Provide the (x, y) coordinate of the cell's center where the given text is located.  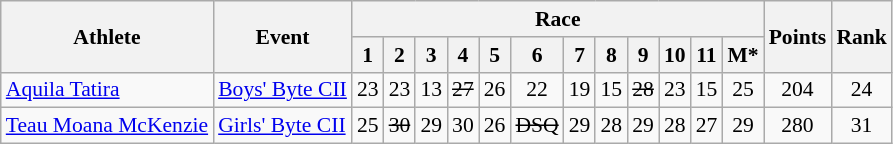
24 (862, 90)
Girls' Byte CII (282, 126)
M* (742, 55)
9 (643, 55)
3 (431, 55)
Race (558, 19)
22 (536, 90)
19 (580, 90)
7 (580, 55)
31 (862, 126)
Boys' Byte CII (282, 90)
Event (282, 36)
Teau Moana McKenzie (107, 126)
2 (400, 55)
204 (798, 90)
5 (495, 55)
10 (675, 55)
8 (611, 55)
Rank (862, 36)
11 (707, 55)
13 (431, 90)
Aquila Tatira (107, 90)
280 (798, 126)
DSQ (536, 126)
Athlete (107, 36)
Points (798, 36)
6 (536, 55)
1 (368, 55)
4 (463, 55)
